Provide the (x, y) coordinate of the cell's center where the given text is located.  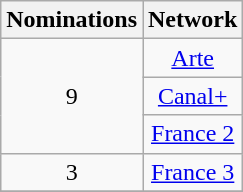
Nominations (72, 20)
Network (192, 20)
France 2 (192, 134)
Arte (192, 58)
Canal+ (192, 96)
France 3 (192, 172)
3 (72, 172)
9 (72, 96)
